Search for the cell housing the specified text and yield its (X, Y) center coordinate. 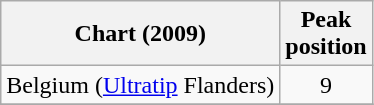
Peakposition (326, 34)
Belgium (Ultratip Flanders) (140, 85)
Chart (2009) (140, 34)
9 (326, 85)
